Find where the given text appears and provide that cell's center as [x, y] coordinate. 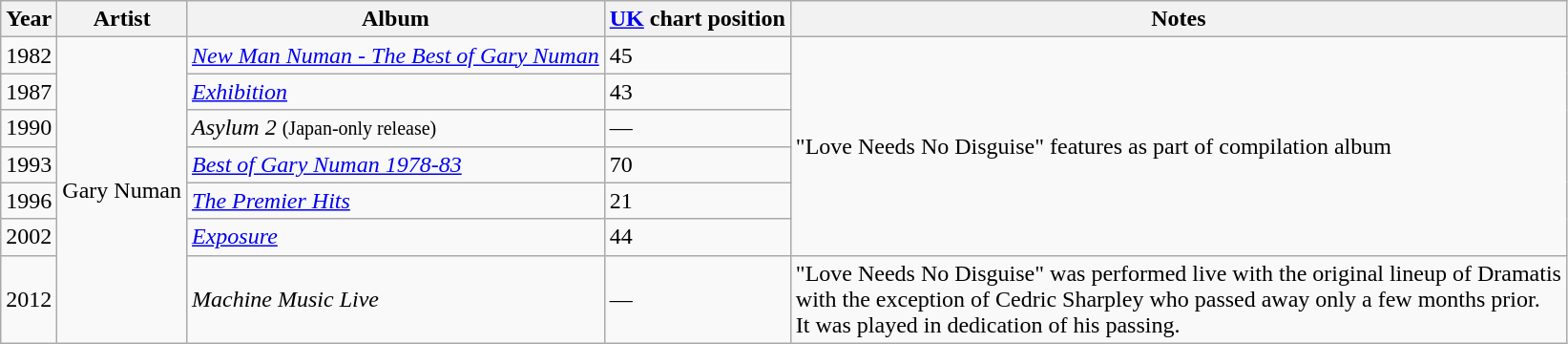
Album [396, 19]
70 [697, 164]
21 [697, 201]
1990 [29, 128]
45 [697, 55]
Artist [122, 19]
The Premier Hits [396, 201]
1987 [29, 92]
44 [697, 237]
"Love Needs No Disguise" features as part of compilation album [1178, 146]
Gary Numan [122, 190]
Asylum 2 (Japan-only release) [396, 128]
1982 [29, 55]
UK chart position [697, 19]
Notes [1178, 19]
43 [697, 92]
2002 [29, 237]
New Man Numan - The Best of Gary Numan [396, 55]
Machine Music Live [396, 299]
1996 [29, 201]
Best of Gary Numan 1978-83 [396, 164]
Year [29, 19]
Exposure [396, 237]
2012 [29, 299]
Exhibition [396, 92]
1993 [29, 164]
